Locate the cell with the specified text and output its [X, Y] center coordinate. 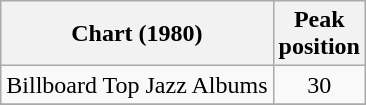
30 [319, 85]
Chart (1980) [137, 34]
Peakposition [319, 34]
Billboard Top Jazz Albums [137, 85]
